Return (x, y) of the center of cell containing provided text 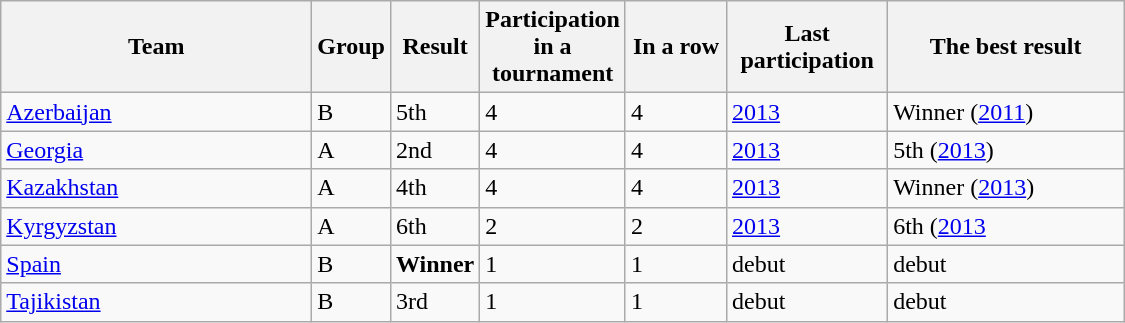
Group (352, 47)
Azerbaijan (156, 112)
The best result (1006, 47)
Winner (2011) (1006, 112)
A (352, 150)
2nd (434, 150)
Kazakhstan (156, 188)
5th (434, 112)
4th (434, 188)
Last participation (808, 47)
Team (156, 47)
Winner (434, 264)
Result (434, 47)
Participation in a tournament (553, 47)
6th (434, 226)
6th (2013 (1006, 226)
Tajikistan (156, 302)
Spain (156, 264)
In a row (676, 47)
В (352, 112)
5th (2013) (1006, 150)
3rd (434, 302)
Kyrgyzstan (156, 226)
Winner (2013) (1006, 188)
Georgia (156, 150)
